For the text-containing cell, return its midpoint in (x, y) coordinate format. 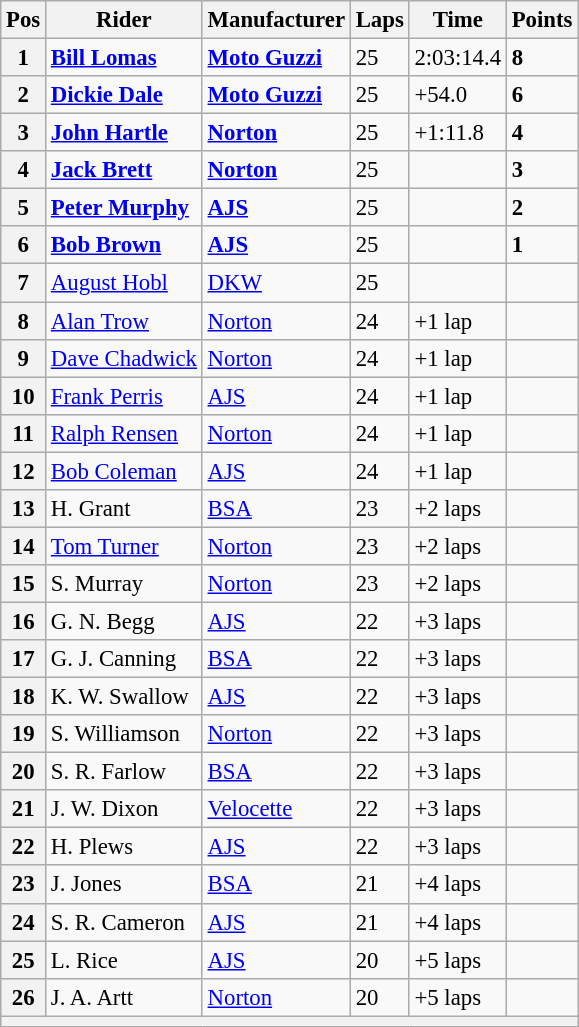
15 (24, 584)
11 (24, 433)
S. R. Farlow (124, 772)
Points (542, 20)
H. Plews (124, 847)
Bob Brown (124, 245)
Dave Chadwick (124, 358)
Laps (380, 20)
G. N. Begg (124, 621)
+54.0 (458, 95)
9 (24, 358)
14 (24, 546)
18 (24, 697)
10 (24, 396)
DKW (276, 283)
John Hartle (124, 133)
S. Williamson (124, 734)
J. Jones (124, 885)
Dickie Dale (124, 95)
Manufacturer (276, 20)
L. Rice (124, 960)
Ralph Rensen (124, 433)
16 (24, 621)
2:03:14.4 (458, 58)
Bob Coleman (124, 471)
Bill Lomas (124, 58)
G. J. Canning (124, 659)
H. Grant (124, 509)
Frank Perris (124, 396)
12 (24, 471)
Pos (24, 20)
13 (24, 509)
Peter Murphy (124, 208)
5 (24, 208)
26 (24, 997)
19 (24, 734)
August Hobl (124, 283)
S. R. Cameron (124, 922)
+1:11.8 (458, 133)
Rider (124, 20)
J. W. Dixon (124, 809)
J. A. Artt (124, 997)
S. Murray (124, 584)
Alan Trow (124, 321)
Time (458, 20)
17 (24, 659)
Velocette (276, 809)
Jack Brett (124, 170)
Tom Turner (124, 546)
7 (24, 283)
K. W. Swallow (124, 697)
